Capture the cell that displays the provided text and extract its (X, Y) central coordinate. 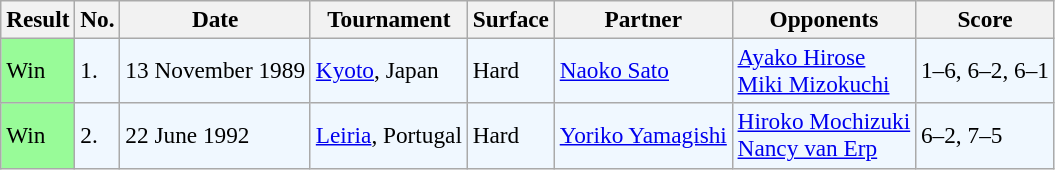
6–2, 7–5 (986, 136)
Naoko Sato (643, 70)
Date (215, 19)
Hiroko Mochizuki Nancy van Erp (824, 136)
Yoriko Yamagishi (643, 136)
No. (98, 19)
Tournament (388, 19)
Result (38, 19)
Surface (510, 19)
13 November 1989 (215, 70)
Opponents (824, 19)
Kyoto, Japan (388, 70)
2. (98, 136)
22 June 1992 (215, 136)
Score (986, 19)
1. (98, 70)
Leiria, Portugal (388, 136)
Partner (643, 19)
Ayako Hirose Miki Mizokuchi (824, 70)
1–6, 6–2, 6–1 (986, 70)
